From the cell containing the given text, extract its center point as [x, y] coordinate. 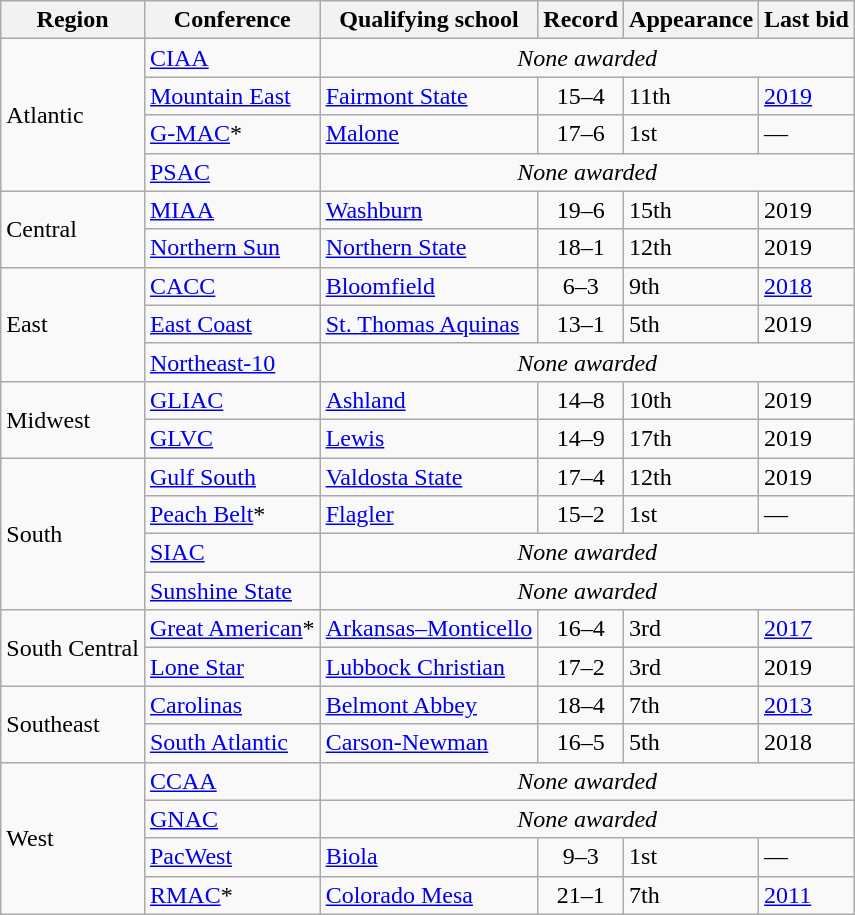
Region [73, 20]
PSAC [232, 172]
Fairmont State [429, 96]
Valdosta State [429, 477]
South Atlantic [232, 743]
9–3 [581, 857]
2013 [807, 705]
17–6 [581, 134]
Atlantic [73, 115]
CIAA [232, 58]
17–4 [581, 477]
PacWest [232, 857]
Gulf South [232, 477]
14–9 [581, 438]
CCAA [232, 781]
Last bid [807, 20]
Northern State [429, 248]
Carolinas [232, 705]
RMAC* [232, 895]
Lone Star [232, 667]
Record [581, 20]
19–6 [581, 210]
Bloomfield [429, 286]
Belmont Abbey [429, 705]
Sunshine State [232, 591]
18–1 [581, 248]
South Central [73, 648]
2011 [807, 895]
Biola [429, 857]
14–8 [581, 400]
10th [692, 400]
South [73, 534]
GLVC [232, 438]
9th [692, 286]
Northeast-10 [232, 362]
15–2 [581, 515]
Qualifying school [429, 20]
West [73, 838]
Lewis [429, 438]
Colorado Mesa [429, 895]
15–4 [581, 96]
Great American* [232, 629]
Conference [232, 20]
Southeast [73, 724]
Midwest [73, 419]
SIAC [232, 553]
Malone [429, 134]
16–5 [581, 743]
Mountain East [232, 96]
Carson-Newman [429, 743]
17–2 [581, 667]
17th [692, 438]
GNAC [232, 819]
GLIAC [232, 400]
21–1 [581, 895]
Arkansas–Monticello [429, 629]
MIAA [232, 210]
Appearance [692, 20]
13–1 [581, 324]
G-MAC* [232, 134]
2017 [807, 629]
Lubbock Christian [429, 667]
11th [692, 96]
Ashland [429, 400]
Peach Belt* [232, 515]
Northern Sun [232, 248]
6–3 [581, 286]
15th [692, 210]
East Coast [232, 324]
St. Thomas Aquinas [429, 324]
Washburn [429, 210]
Central [73, 229]
18–4 [581, 705]
CACC [232, 286]
16–4 [581, 629]
Flagler [429, 515]
East [73, 324]
